Locate the cell with the specified text and output its (X, Y) center coordinate. 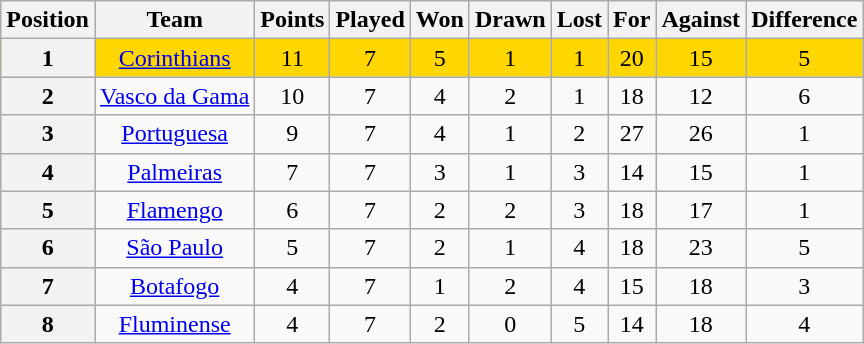
Botafogo (174, 286)
27 (632, 134)
Won (440, 20)
12 (701, 96)
9 (292, 134)
Portuguesa (174, 134)
11 (292, 58)
17 (701, 210)
0 (510, 324)
26 (701, 134)
Difference (804, 20)
20 (632, 58)
Flamengo (174, 210)
Played (370, 20)
São Paulo (174, 248)
Against (701, 20)
23 (701, 248)
8 (48, 324)
Palmeiras (174, 172)
Corinthians (174, 58)
For (632, 20)
Position (48, 20)
Fluminense (174, 324)
10 (292, 96)
Lost (579, 20)
Vasco da Gama (174, 96)
Points (292, 20)
Team (174, 20)
Drawn (510, 20)
